Detect which cell encompasses the target text, then output its (X, Y) center coordinate. 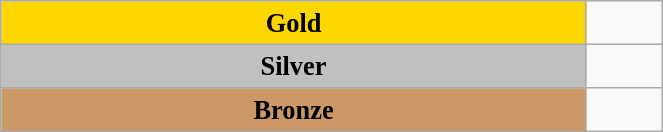
Silver (294, 66)
Bronze (294, 109)
Gold (294, 22)
